Provide the [X, Y] coordinate of the cell's center where the given text is located.  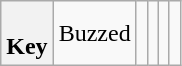
Key [27, 34]
Buzzed [94, 34]
